Locate the cell with the specified text and output its (X, Y) center coordinate. 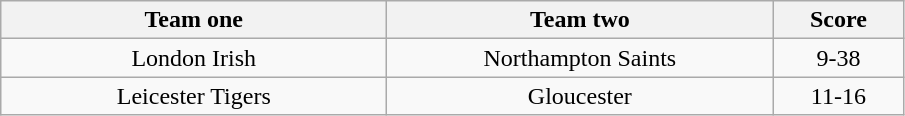
Leicester Tigers (194, 96)
Team one (194, 20)
Northampton Saints (580, 58)
11-16 (838, 96)
Gloucester (580, 96)
Score (838, 20)
9-38 (838, 58)
Team two (580, 20)
London Irish (194, 58)
